From the cell containing the given text, extract its center point as (X, Y) coordinate. 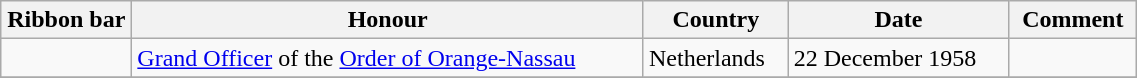
22 December 1958 (898, 58)
Comment (1073, 20)
Country (716, 20)
Honour (388, 20)
Netherlands (716, 58)
Date (898, 20)
Ribbon bar (66, 20)
Grand Officer of the Order of Orange-Nassau (388, 58)
